Locate the cell with the specified text and output its (X, Y) center coordinate. 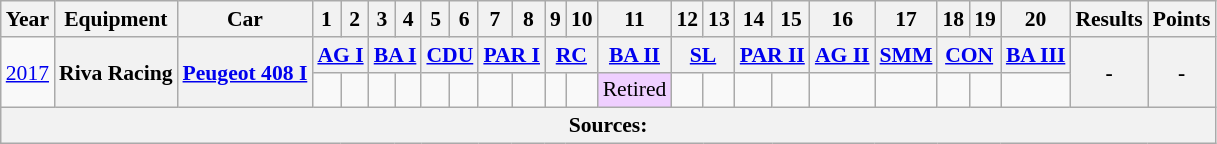
17 (906, 19)
3 (382, 19)
Retired (635, 90)
18 (953, 19)
PAR II (772, 55)
6 (464, 19)
8 (528, 19)
15 (791, 19)
Results (1108, 19)
CON (968, 55)
7 (494, 19)
11 (635, 19)
9 (556, 19)
BA II (635, 55)
4 (408, 19)
5 (435, 19)
20 (1036, 19)
BA III (1036, 55)
RC (572, 55)
1 (326, 19)
13 (719, 19)
SL (702, 55)
19 (985, 19)
BA I (396, 55)
2 (354, 19)
Year (28, 19)
10 (582, 19)
Points (1182, 19)
14 (754, 19)
AG II (842, 55)
Sources: (608, 126)
Equipment (116, 19)
2017 (28, 72)
SMM (906, 55)
12 (687, 19)
Car (246, 19)
Riva Racing (116, 72)
16 (842, 19)
PAR I (512, 55)
Peugeot 408 I (246, 72)
AG I (340, 55)
CDU (450, 55)
